Provide the (x, y) coordinate of the cell's center where the given text is located.  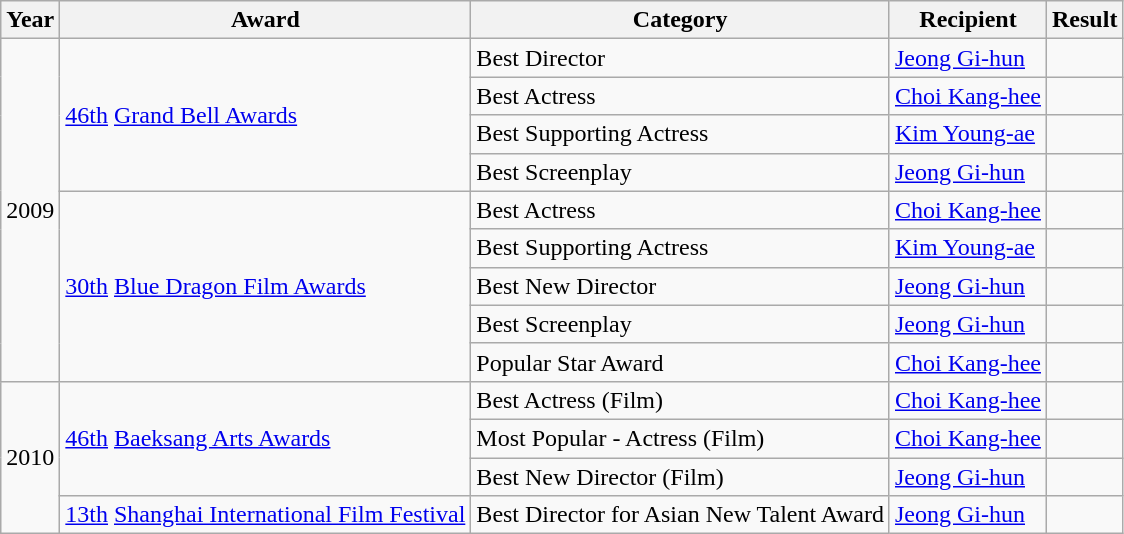
Best Actress (Film) (680, 400)
Year (30, 20)
Popular Star Award (680, 362)
46th Grand Bell Awards (266, 115)
Category (680, 20)
2010 (30, 457)
Recipient (968, 20)
Best Director for Asian New Talent Award (680, 515)
Award (266, 20)
2009 (30, 210)
30th Blue Dragon Film Awards (266, 286)
Best Director (680, 58)
Best New Director (680, 286)
13th Shanghai International Film Festival (266, 515)
Best New Director (Film) (680, 477)
46th Baeksang Arts Awards (266, 438)
Result (1085, 20)
Most Popular - Actress (Film) (680, 438)
